Pinpoint the cell where the given text exists, returning its [x, y] midpoint coordinate. 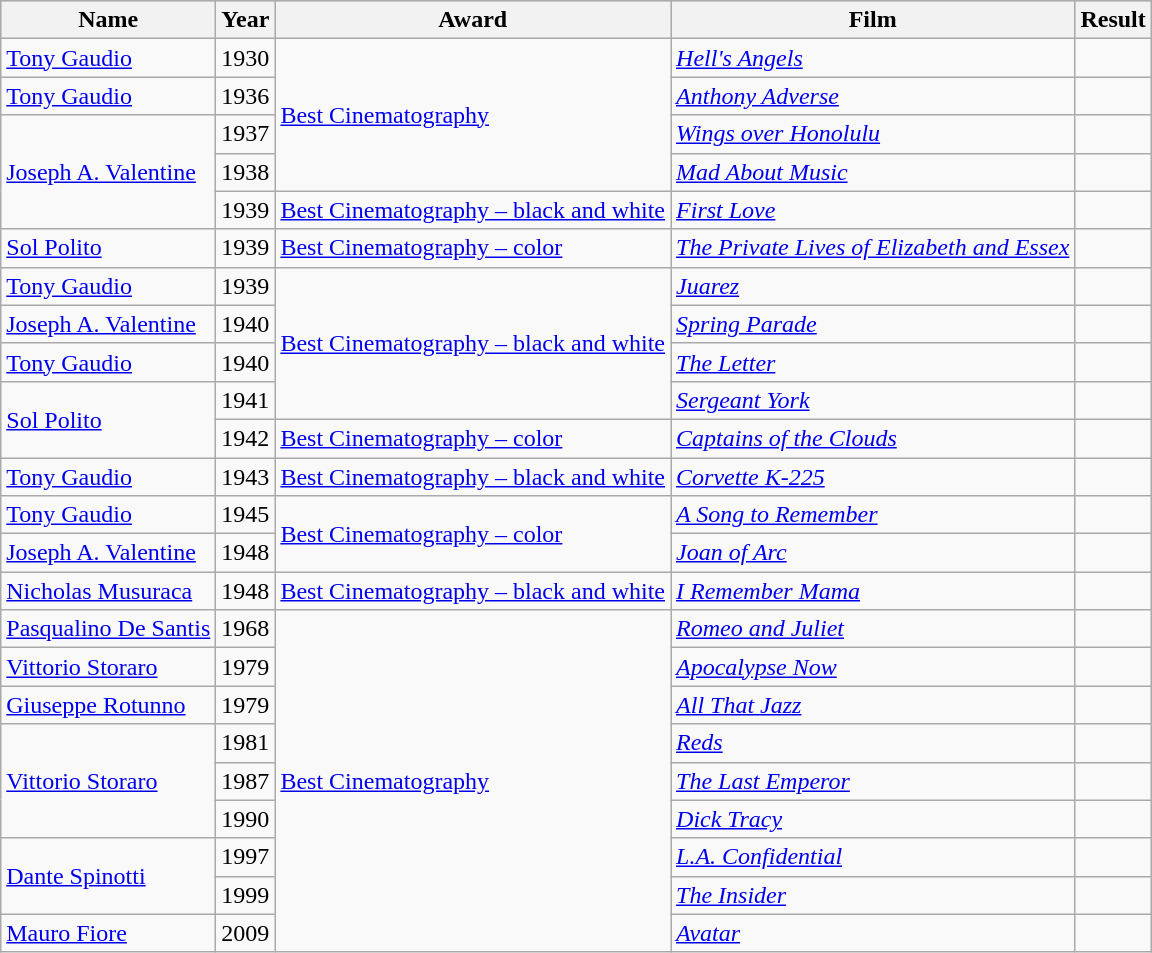
Result [1113, 20]
A Song to Remember [873, 515]
The Private Lives of Elizabeth and Essex [873, 248]
Spring Parade [873, 324]
Wings over Honolulu [873, 134]
Mauro Fiore [108, 933]
Name [108, 20]
The Last Emperor [873, 781]
Captains of the Clouds [873, 438]
I Remember Mama [873, 591]
1981 [246, 743]
1941 [246, 400]
Pasqualino De Santis [108, 629]
1945 [246, 515]
Apocalypse Now [873, 667]
Avatar [873, 933]
The Letter [873, 362]
Award [473, 20]
The Insider [873, 895]
1937 [246, 134]
1930 [246, 58]
1997 [246, 857]
Sergeant York [873, 400]
1936 [246, 96]
1942 [246, 438]
1999 [246, 895]
Corvette K-225 [873, 477]
First Love [873, 210]
Joan of Arc [873, 553]
1938 [246, 172]
Anthony Adverse [873, 96]
Year [246, 20]
Giuseppe Rotunno [108, 705]
Reds [873, 743]
Dick Tracy [873, 819]
Romeo and Juliet [873, 629]
L.A. Confidential [873, 857]
Nicholas Musuraca [108, 591]
1968 [246, 629]
1943 [246, 477]
2009 [246, 933]
Juarez [873, 286]
Film [873, 20]
Dante Spinotti [108, 876]
1990 [246, 819]
All That Jazz [873, 705]
1987 [246, 781]
Hell's Angels [873, 58]
Mad About Music [873, 172]
